Locate the cell with the specified text and output its (X, Y) center coordinate. 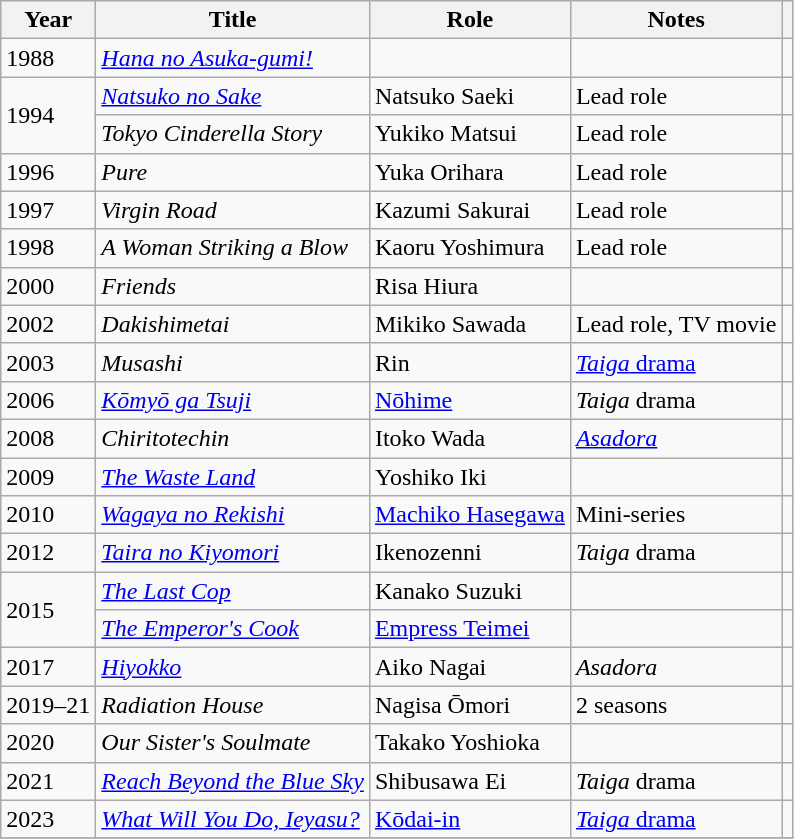
Nagisa Ōmori (470, 705)
Ikenozenni (470, 553)
Pure (233, 172)
Kaoru Yoshimura (470, 248)
Virgin Road (233, 210)
Notes (676, 20)
Takako Yoshioka (470, 743)
Hana no Asuka-gumi! (233, 58)
Friends (233, 286)
Mikiko Sawada (470, 324)
1997 (48, 210)
Taira no Kiyomori (233, 553)
Aiko Nagai (470, 667)
Natsuko Saeki (470, 96)
Tokyo Cinderella Story (233, 134)
Kōmyō ga Tsuji (233, 400)
Year (48, 20)
Our Sister's Soulmate (233, 743)
Role (470, 20)
The Emperor's Cook (233, 629)
1994 (48, 115)
Yoshiko Iki (470, 477)
2010 (48, 515)
Machiko Hasegawa (470, 515)
Yuka Orihara (470, 172)
The Waste Land (233, 477)
2 seasons (676, 705)
Nōhime (470, 400)
2023 (48, 819)
2021 (48, 781)
2015 (48, 610)
Chiritotechin (233, 438)
A Woman Striking a Blow (233, 248)
Title (233, 20)
Kazumi Sakurai (470, 210)
Natsuko no Sake (233, 96)
1998 (48, 248)
Hiyokko (233, 667)
2008 (48, 438)
Musashi (233, 362)
Radiation House (233, 705)
2003 (48, 362)
Risa Hiura (470, 286)
2000 (48, 286)
2002 (48, 324)
2020 (48, 743)
1988 (48, 58)
Shibusawa Ei (470, 781)
Itoko Wada (470, 438)
2019–21 (48, 705)
1996 (48, 172)
Empress Teimei (470, 629)
What Will You Do, Ieyasu? (233, 819)
Rin (470, 362)
2012 (48, 553)
2006 (48, 400)
Mini-series (676, 515)
Lead role, TV movie (676, 324)
The Last Cop (233, 591)
Yukiko Matsui (470, 134)
Wagaya no Rekishi (233, 515)
Reach Beyond the Blue Sky (233, 781)
Kanako Suzuki (470, 591)
Dakishimetai (233, 324)
2017 (48, 667)
Kōdai-in (470, 819)
2009 (48, 477)
